Detect which cell encompasses the target text, then output its (X, Y) center coordinate. 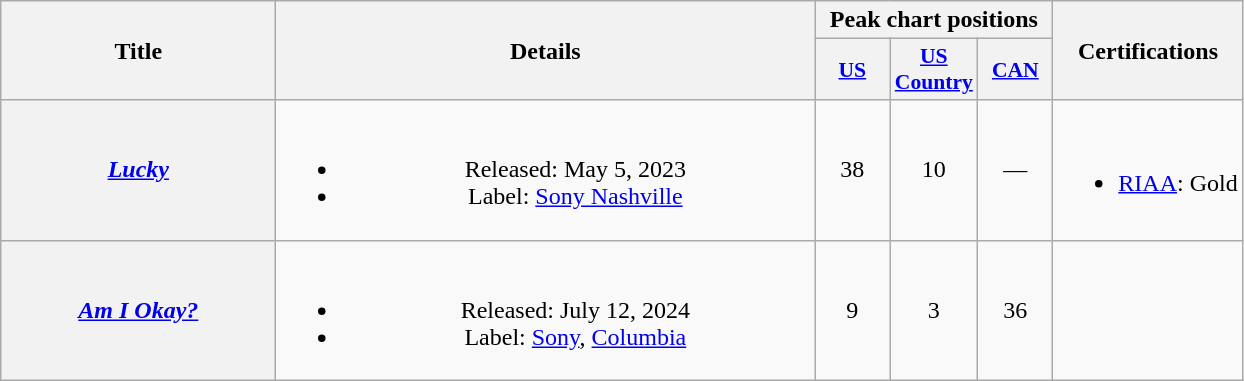
Title (138, 50)
Lucky (138, 170)
3 (934, 310)
Certifications (1148, 50)
USCountry (934, 70)
36 (1016, 310)
Peak chart positions (934, 20)
Am I Okay? (138, 310)
RIAA: Gold (1148, 170)
38 (852, 170)
Released: May 5, 2023Label: Sony Nashville (546, 170)
Released: July 12, 2024Label: Sony, Columbia (546, 310)
— (1016, 170)
CAN (1016, 70)
Details (546, 50)
9 (852, 310)
10 (934, 170)
US (852, 70)
